Locate the cell with the specified text and output its (x, y) center coordinate. 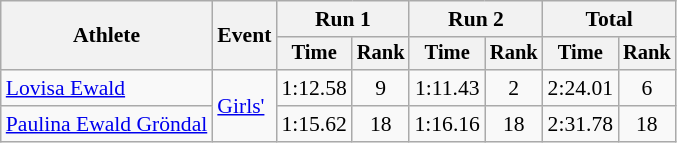
2:31.78 (580, 124)
1:11.43 (446, 88)
Lovisa Ewald (107, 88)
Run 2 (476, 19)
Athlete (107, 36)
1:12.58 (314, 88)
Girls' (244, 106)
Total (610, 19)
Run 1 (342, 19)
1:15.62 (314, 124)
Event (244, 36)
Paulina Ewald Gröndal (107, 124)
9 (381, 88)
2:24.01 (580, 88)
6 (647, 88)
2 (514, 88)
1:16.16 (446, 124)
